Capture the cell that displays the provided text and extract its [X, Y] central coordinate. 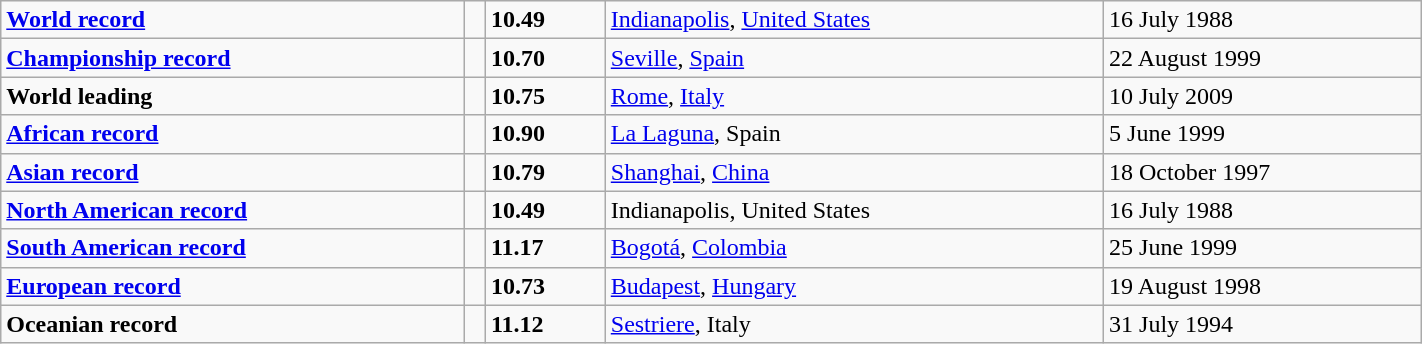
25 June 1999 [1263, 248]
Asian record [233, 172]
22 August 1999 [1263, 58]
North American record [233, 210]
European record [233, 286]
Championship record [233, 58]
Bogotá, Colombia [854, 248]
10.73 [545, 286]
10.90 [545, 134]
World leading [233, 96]
Shanghai, China [854, 172]
10.75 [545, 96]
10.70 [545, 58]
South American record [233, 248]
11.12 [545, 324]
African record [233, 134]
Budapest, Hungary [854, 286]
18 October 1997 [1263, 172]
La Laguna, Spain [854, 134]
Seville, Spain [854, 58]
10.79 [545, 172]
Sestriere, Italy [854, 324]
Oceanian record [233, 324]
Rome, Italy [854, 96]
31 July 1994 [1263, 324]
World record [233, 20]
5 June 1999 [1263, 134]
19 August 1998 [1263, 286]
10 July 2009 [1263, 96]
11.17 [545, 248]
